Output the [x, y] coordinate of the center of the cell containing the given text.  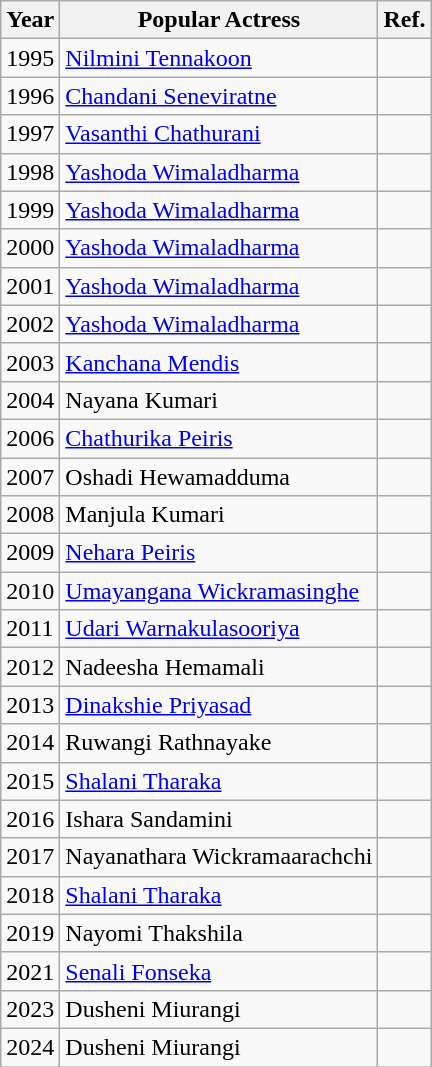
Ruwangi Rathnayake [219, 743]
Dinakshie Priyasad [219, 705]
Oshadi Hewamadduma [219, 477]
2010 [30, 591]
Umayangana Wickramasinghe [219, 591]
2011 [30, 629]
1996 [30, 96]
2016 [30, 819]
Senali Fonseka [219, 971]
Manjula Kumari [219, 515]
2003 [30, 362]
Chandani Seneviratne [219, 96]
Kanchana Mendis [219, 362]
Chathurika Peiris [219, 438]
Year [30, 20]
2021 [30, 971]
Nadeesha Hemamali [219, 667]
Ishara Sandamini [219, 819]
Udari Warnakulasooriya [219, 629]
Nayana Kumari [219, 400]
2015 [30, 781]
Nehara Peiris [219, 553]
2018 [30, 895]
2002 [30, 324]
2014 [30, 743]
1995 [30, 58]
2004 [30, 400]
Nayomi Thakshila [219, 933]
2024 [30, 1047]
1998 [30, 172]
Ref. [404, 20]
2023 [30, 1009]
Nayanathara Wickramaarachchi [219, 857]
2007 [30, 477]
1997 [30, 134]
2017 [30, 857]
2006 [30, 438]
2008 [30, 515]
Popular Actress [219, 20]
2009 [30, 553]
2001 [30, 286]
2000 [30, 248]
2012 [30, 667]
2013 [30, 705]
Vasanthi Chathurani [219, 134]
1999 [30, 210]
2019 [30, 933]
Nilmini Tennakoon [219, 58]
